Capture the cell that displays the provided text and extract its [X, Y] central coordinate. 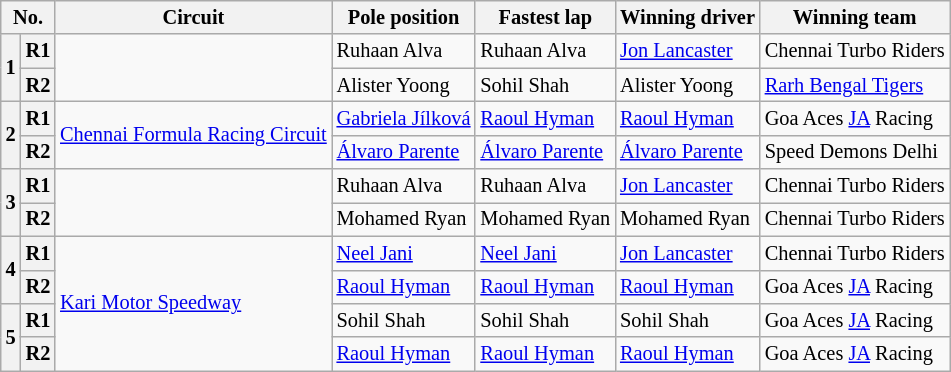
Winning team [855, 17]
Kari Motor Speedway [193, 304]
Gabriela Jílková [404, 118]
Winning driver [688, 17]
2 [11, 134]
Pole position [404, 17]
No. [28, 17]
Speed Demons Delhi [855, 152]
3 [11, 202]
4 [11, 270]
1 [11, 68]
5 [11, 336]
Rarh Bengal Tigers [855, 85]
Circuit [193, 17]
Fastest lap [545, 17]
Chennai Formula Racing Circuit [193, 134]
